Output the (X, Y) coordinate of the center of the cell containing the given text.  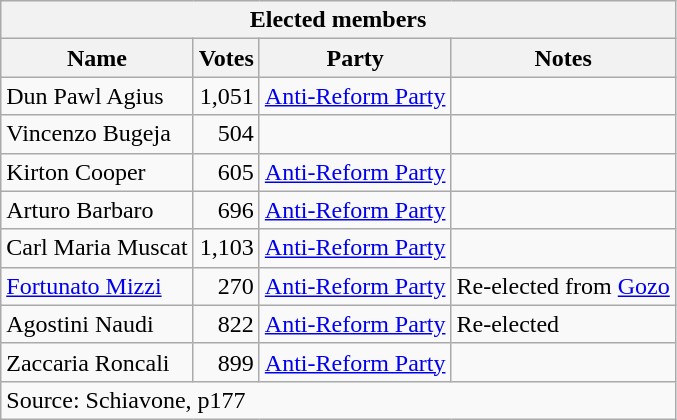
Zaccaria Roncali (97, 362)
Re-elected (563, 324)
1,051 (226, 96)
899 (226, 362)
Source: Schiavone, p177 (338, 400)
696 (226, 210)
Party (355, 58)
1,103 (226, 248)
Arturo Barbaro (97, 210)
605 (226, 172)
Re-elected from Gozo (563, 286)
822 (226, 324)
Dun Pawl Agius (97, 96)
Vincenzo Bugeja (97, 134)
Name (97, 58)
Carl Maria Muscat (97, 248)
504 (226, 134)
Fortunato Mizzi (97, 286)
Elected members (338, 20)
Notes (563, 58)
Kirton Cooper (97, 172)
270 (226, 286)
Agostini Naudi (97, 324)
Votes (226, 58)
